Extract the (x, y) coordinate from the center of the cell holding the provided text.  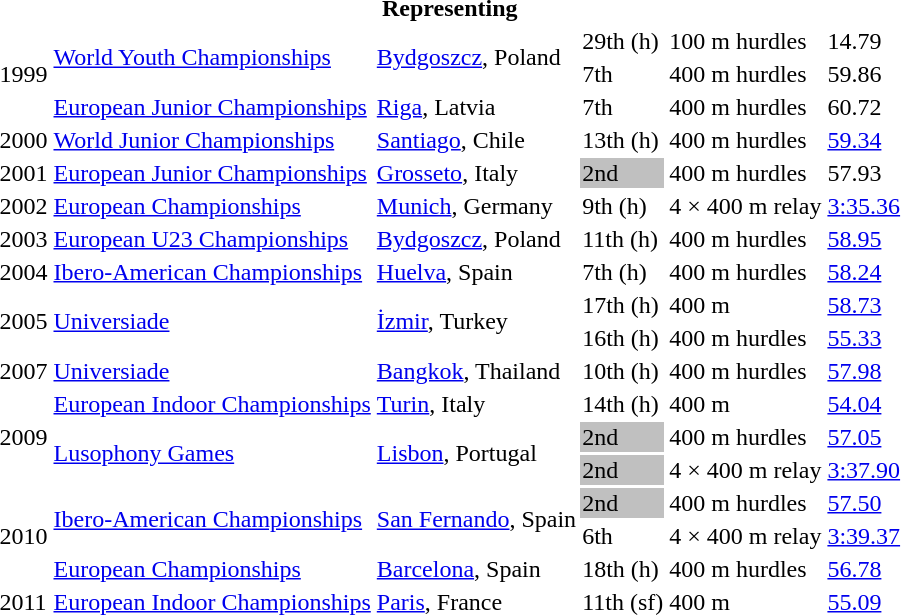
European Indoor Championships (212, 404)
İzmir, Turkey (476, 322)
World Youth Championships (212, 58)
29th (h) (623, 41)
Grosseto, Italy (476, 173)
World Junior Championships (212, 140)
Lisbon, Portugal (476, 454)
7th (h) (623, 272)
11th (h) (623, 239)
European U23 Championships (212, 239)
Huelva, Spain (476, 272)
18th (h) (623, 569)
17th (h) (623, 305)
Santiago, Chile (476, 140)
10th (h) (623, 371)
13th (h) (623, 140)
Munich, Germany (476, 206)
Turin, Italy (476, 404)
14th (h) (623, 404)
Barcelona, Spain (476, 569)
San Fernando, Spain (476, 520)
Riga, Latvia (476, 107)
Lusophony Games (212, 454)
6th (623, 536)
9th (h) (623, 206)
Bangkok, Thailand (476, 371)
100 m hurdles (746, 41)
16th (h) (623, 338)
